Capture the cell that displays the provided text and extract its (X, Y) central coordinate. 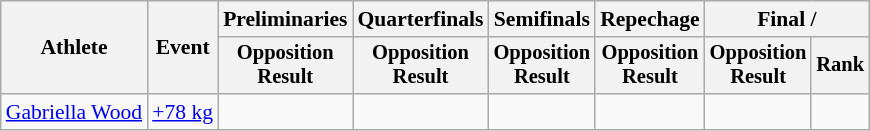
Preliminaries (285, 19)
Gabriella Wood (74, 112)
Quarterfinals (420, 19)
Final / (787, 19)
+78 kg (182, 112)
Event (182, 48)
Athlete (74, 48)
Rank (840, 66)
Repechage (650, 19)
Semifinals (542, 19)
